Extract the [X, Y] coordinate from the center of the cell holding the provided text.  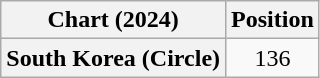
South Korea (Circle) [114, 58]
136 [273, 58]
Position [273, 20]
Chart (2024) [114, 20]
